Search for the cell housing the specified text and yield its [x, y] center coordinate. 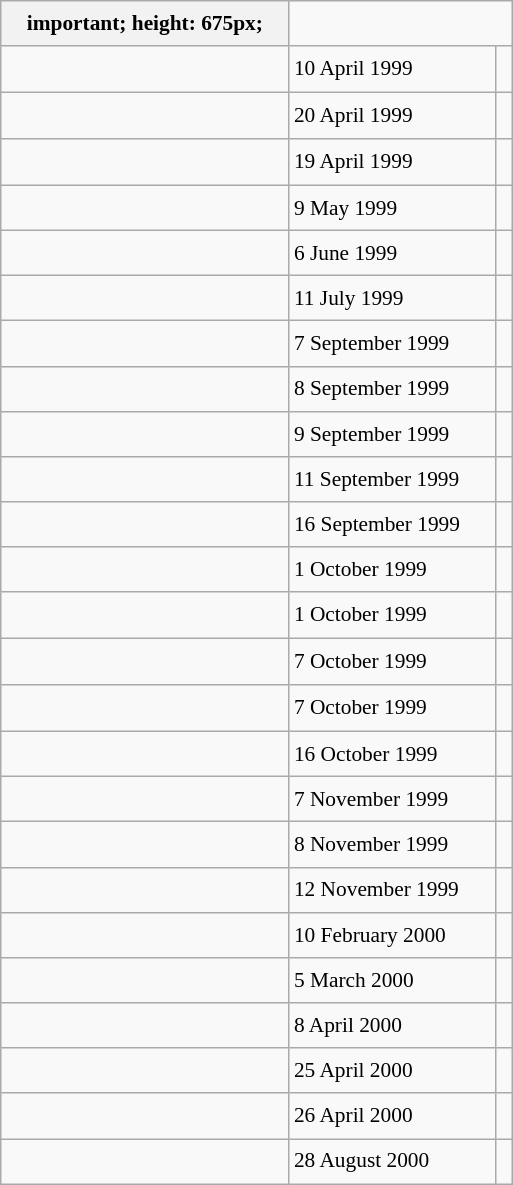
6 June 1999 [392, 252]
9 September 1999 [392, 434]
7 September 1999 [392, 344]
8 November 1999 [392, 844]
26 April 2000 [392, 1116]
important; height: 675px; [145, 24]
8 September 1999 [392, 388]
20 April 1999 [392, 116]
9 May 1999 [392, 208]
10 February 2000 [392, 934]
25 April 2000 [392, 1070]
10 April 1999 [392, 68]
16 September 1999 [392, 524]
8 April 2000 [392, 1026]
16 October 1999 [392, 754]
7 November 1999 [392, 798]
19 April 1999 [392, 162]
11 July 1999 [392, 298]
5 March 2000 [392, 980]
11 September 1999 [392, 480]
28 August 2000 [392, 1162]
12 November 1999 [392, 890]
